Search for the cell housing the specified text and yield its (x, y) center coordinate. 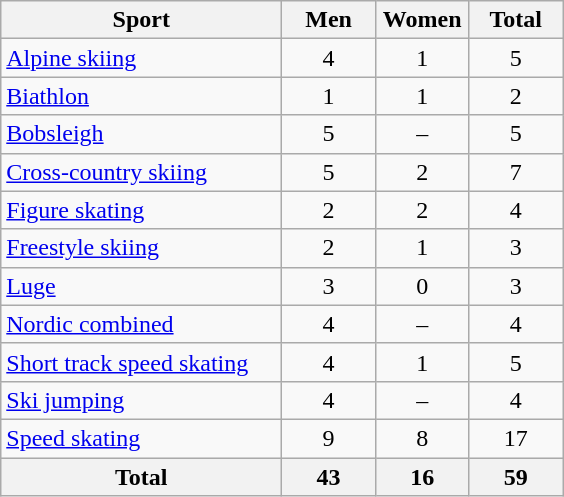
59 (516, 477)
Sport (142, 20)
Ski jumping (142, 400)
Figure skating (142, 210)
Speed skating (142, 438)
Short track speed skating (142, 362)
Bobsleigh (142, 134)
0 (422, 286)
Luge (142, 286)
16 (422, 477)
Cross-country skiing (142, 172)
Nordic combined (142, 324)
Men (329, 20)
Biathlon (142, 96)
Alpine skiing (142, 58)
Freestyle skiing (142, 248)
9 (329, 438)
43 (329, 477)
7 (516, 172)
8 (422, 438)
Women (422, 20)
17 (516, 438)
